Find where the given text appears and provide that cell's center as [x, y] coordinate. 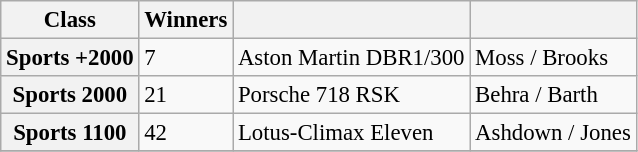
Aston Martin DBR1/300 [352, 58]
Ashdown / Jones [553, 133]
Sports 2000 [70, 95]
Winners [186, 20]
Class [70, 20]
Sports 1100 [70, 133]
42 [186, 133]
21 [186, 95]
Moss / Brooks [553, 58]
Behra / Barth [553, 95]
Porsche 718 RSK [352, 95]
7 [186, 58]
Sports +2000 [70, 58]
Lotus-Climax Eleven [352, 133]
